Output the (X, Y) coordinate of the center of the cell containing the given text.  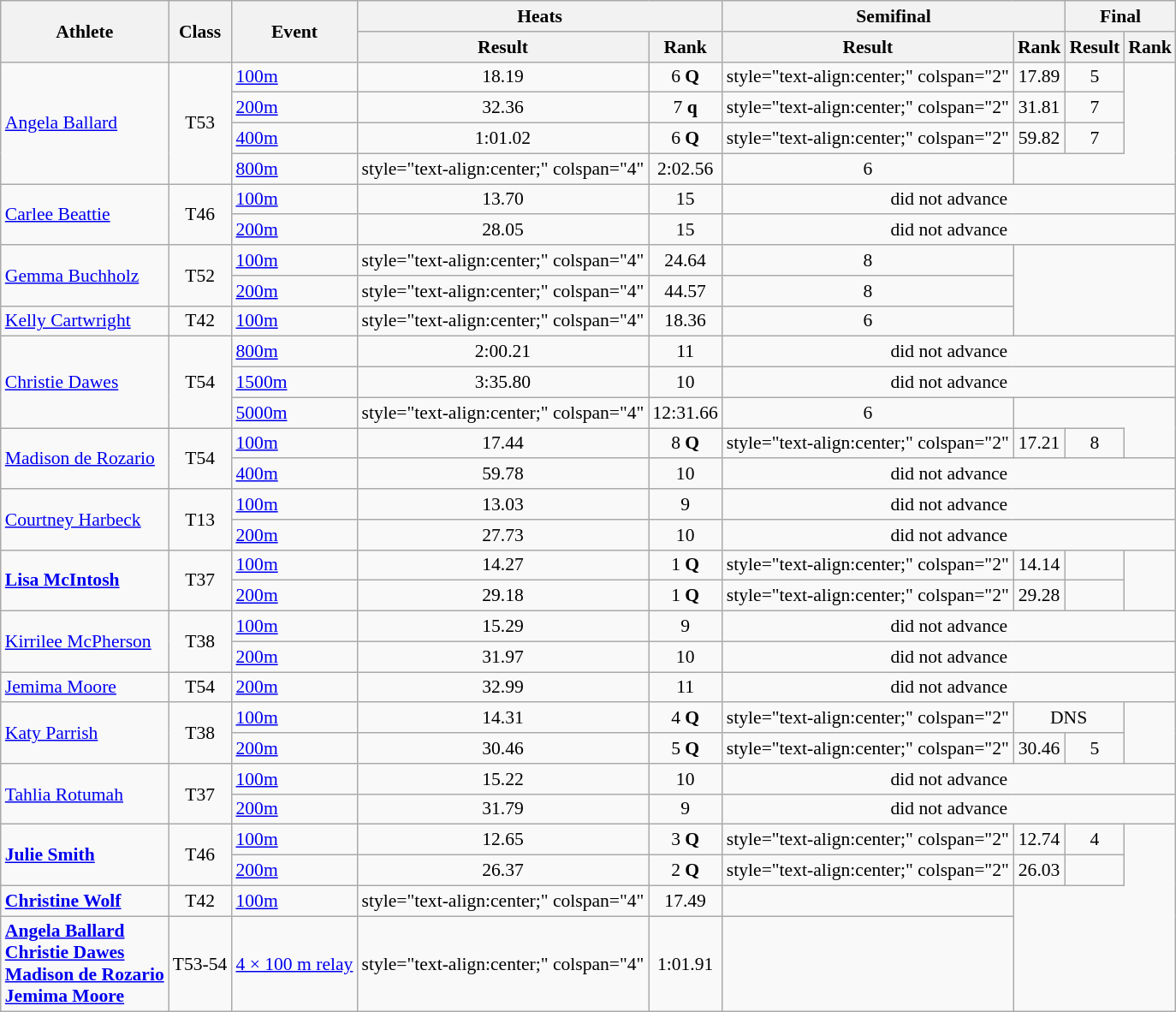
12.74 (1039, 840)
4 Q (686, 718)
15.22 (502, 779)
Courtney Harbeck (85, 519)
59.82 (1039, 139)
29.28 (1039, 596)
T53-54 (200, 964)
17.49 (686, 901)
29.18 (502, 596)
7 q (686, 108)
26.03 (1039, 871)
T52 (200, 276)
1:01.91 (686, 964)
T53 (200, 122)
32.99 (502, 688)
44.57 (686, 291)
3:35.80 (502, 383)
14.14 (1039, 565)
24.64 (686, 260)
T13 (200, 519)
12.65 (502, 840)
Angela Ballard Christie Dawes Madison de Rozario Jemima Moore (85, 964)
Athlete (85, 31)
31.81 (1039, 108)
31.79 (502, 809)
Katy Parrish (85, 733)
Carlee Beattie (85, 214)
1500m (294, 383)
14.31 (502, 718)
4 (1094, 840)
Christie Dawes (85, 382)
Christine Wolf (85, 901)
5 Q (686, 748)
Julie Smith (85, 854)
Final (1120, 16)
32.36 (502, 108)
DNS (1068, 718)
13.03 (502, 504)
12:31.66 (686, 413)
27.73 (502, 535)
26.37 (502, 871)
Class (200, 31)
Kirrilee McPherson (85, 642)
15.29 (502, 627)
Event (294, 31)
18.19 (502, 77)
59.78 (502, 474)
Tahlia Rotumah (85, 795)
13.70 (502, 199)
Jemima Moore (85, 688)
17.44 (502, 443)
17.89 (1039, 77)
Angela Ballard (85, 122)
17.21 (1039, 443)
2:00.21 (502, 352)
4 × 100 m relay (294, 964)
Heats (539, 16)
5000m (294, 413)
8 Q (686, 443)
28.05 (502, 230)
3 Q (686, 840)
Kelly Cartwright (85, 321)
Semifinal (894, 16)
2:02.56 (686, 169)
Gemma Buchholz (85, 276)
Madison de Rozario (85, 459)
2 Q (686, 871)
18.36 (686, 321)
1:01.02 (502, 139)
14.27 (502, 565)
Lisa McIntosh (85, 580)
31.97 (502, 657)
